Determine the [X, Y] coordinate at the center of the cell enclosing the given text.  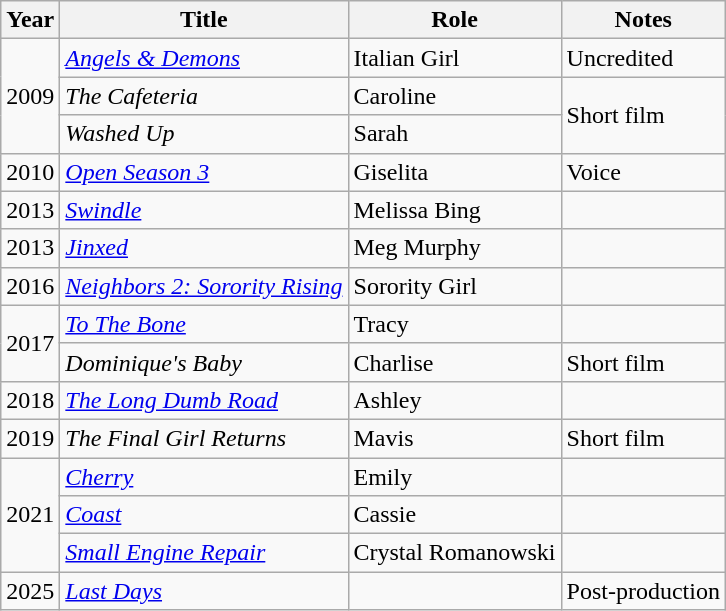
Caroline [454, 96]
Cassie [454, 515]
Post-production [643, 591]
Last Days [204, 591]
Small Engine Repair [204, 553]
2021 [30, 515]
Jinxed [204, 248]
Meg Murphy [454, 248]
Title [204, 20]
Uncredited [643, 58]
Giselita [454, 172]
Washed Up [204, 134]
Angels & Demons [204, 58]
Sarah [454, 134]
Tracy [454, 324]
Coast [204, 515]
2025 [30, 591]
2009 [30, 96]
2017 [30, 343]
Ashley [454, 400]
Open Season 3 [204, 172]
Swindle [204, 210]
Melissa Bing [454, 210]
2018 [30, 400]
2019 [30, 438]
Emily [454, 477]
The Long Dumb Road [204, 400]
Charlise [454, 362]
Notes [643, 20]
Mavis [454, 438]
Sorority Girl [454, 286]
Neighbors 2: Sorority Rising [204, 286]
Year [30, 20]
Italian Girl [454, 58]
To The Bone [204, 324]
Role [454, 20]
Crystal Romanowski [454, 553]
The Cafeteria [204, 96]
2010 [30, 172]
2016 [30, 286]
Dominique's Baby [204, 362]
Cherry [204, 477]
The Final Girl Returns [204, 438]
Voice [643, 172]
